For the text-containing cell, return its midpoint in [X, Y] coordinate format. 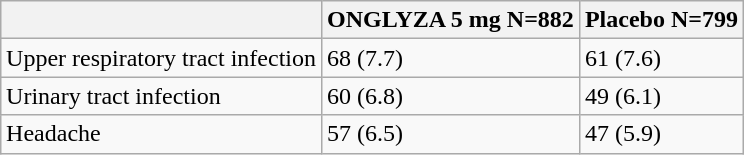
Headache [162, 134]
47 (5.9) [661, 134]
Upper respiratory tract infection [162, 58]
60 (6.8) [450, 96]
ONGLYZA 5 mg N=882 [450, 20]
Urinary tract infection [162, 96]
68 (7.7) [450, 58]
Placebo N=799 [661, 20]
61 (7.6) [661, 58]
57 (6.5) [450, 134]
49 (6.1) [661, 96]
